Return the [x, y] coordinate for the center point of the cell that contains the specified text.  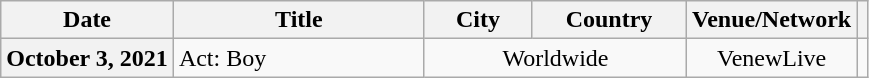
Worldwide [555, 58]
City [478, 20]
Date [88, 20]
Country [608, 20]
Title [298, 20]
Act: Boy [298, 58]
October 3, 2021 [88, 58]
Venue/Network [772, 20]
VenewLive [772, 58]
